From the cell containing the given text, extract its center point as [X, Y] coordinate. 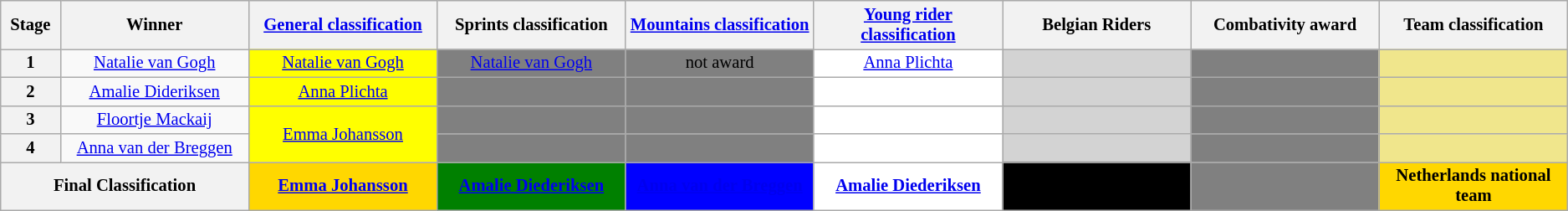
Young rider classification [908, 24]
Combativity award [1285, 24]
Floortje Mackaij [154, 120]
Team classification [1474, 24]
4 [30, 148]
Final Classification [125, 186]
Mountains classification [719, 24]
Stage [30, 24]
3 [30, 120]
1 [30, 63]
General classification [343, 24]
not award [719, 63]
Winner [154, 24]
2 [30, 91]
Belgian Riders [1097, 24]
Sprints classification [532, 24]
Amalie Dideriksen [154, 91]
Netherlands national team [1474, 186]
